For the text-containing cell, return its midpoint in (X, Y) coordinate format. 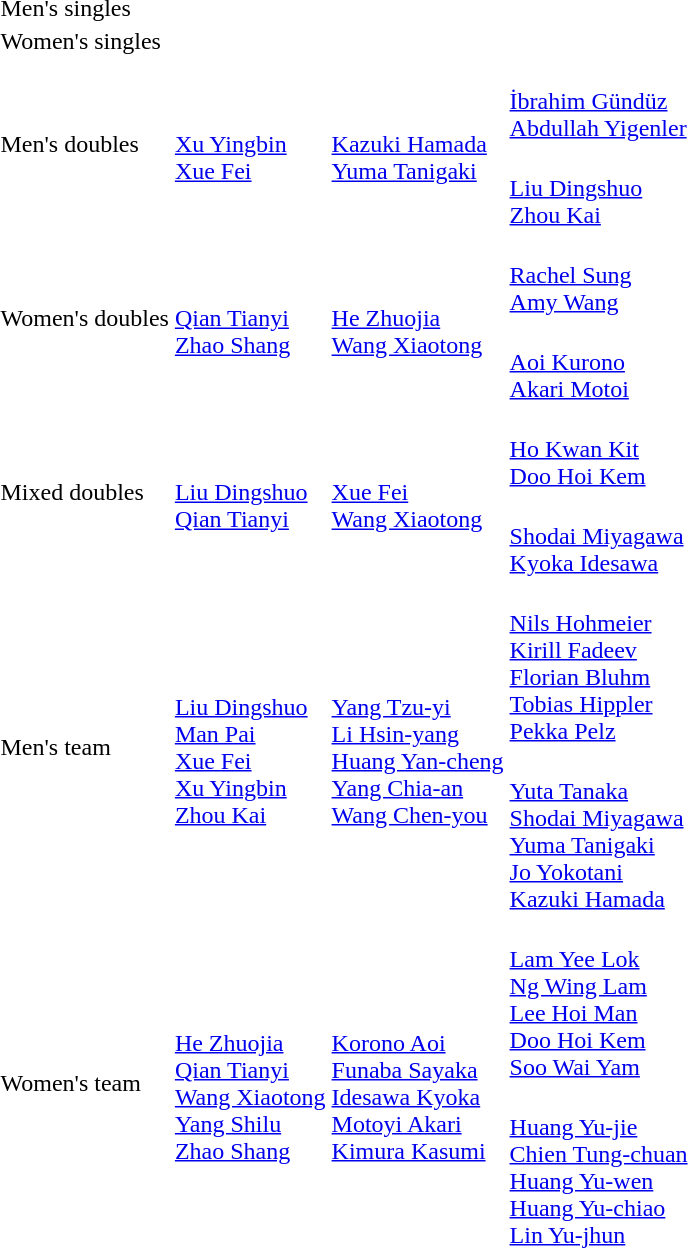
Qian TianyiZhao Shang (250, 318)
Xu YingbinXue Fei (250, 144)
He ZhuojiaWang Xiaotong (418, 318)
Yang Tzu-yiLi Hsin-yangHuang Yan-chengYang Chia-anWang Chen-you (418, 748)
Kazuki HamadaYuma Tanigaki (418, 144)
Liu DingshuoQian Tianyi (250, 492)
Xue FeiWang Xiaotong (418, 492)
Liu DingshuoMan PaiXue FeiXu YingbinZhou Kai (250, 748)
